For the text-containing cell, return its midpoint in [X, Y] coordinate format. 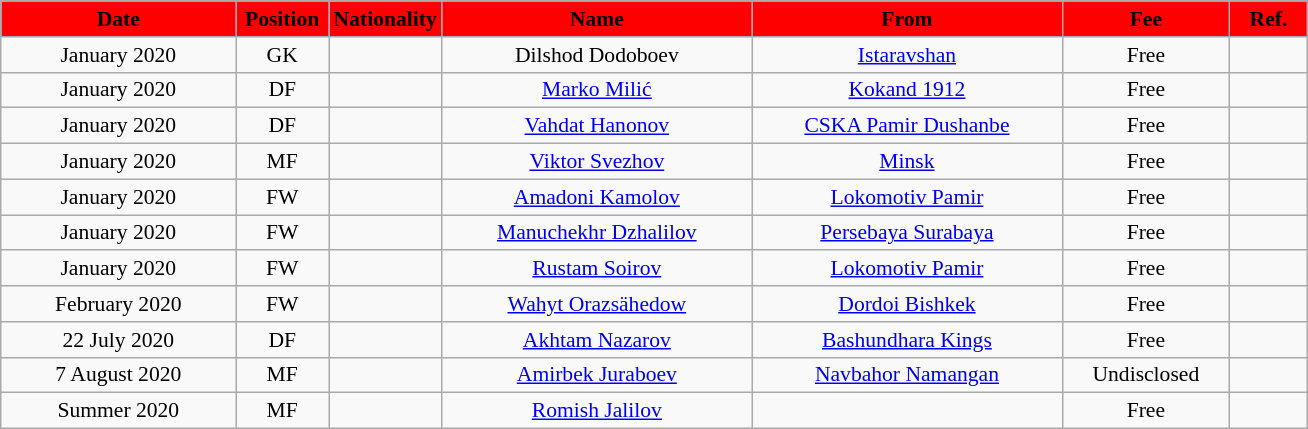
Istaravshan [907, 55]
Persebaya Surabaya [907, 233]
Date [118, 19]
Dordoi Bishkek [907, 304]
Amadoni Kamolov [597, 197]
Undisclosed [1146, 375]
Dilshod Dodoboev [597, 55]
Vahdat Hanonov [597, 126]
Minsk [907, 162]
From [907, 19]
Kokand 1912 [907, 90]
Navbahor Namangan [907, 375]
Wahyt Orazsähedow [597, 304]
Fee [1146, 19]
22 July 2020 [118, 340]
Rustam Soirov [597, 269]
Summer 2020 [118, 411]
Amirbek Juraboev [597, 375]
Marko Milić [597, 90]
CSKA Pamir Dushanbe [907, 126]
Name [597, 19]
Manuchekhr Dzhalilov [597, 233]
Akhtam Nazarov [597, 340]
GK [282, 55]
Viktor Svezhov [597, 162]
Nationality [384, 19]
Romish Jalilov [597, 411]
7 August 2020 [118, 375]
Position [282, 19]
February 2020 [118, 304]
Bashundhara Kings [907, 340]
Ref. [1269, 19]
